Identify which cell holds the provided text, then report its [x, y] central coordinate. 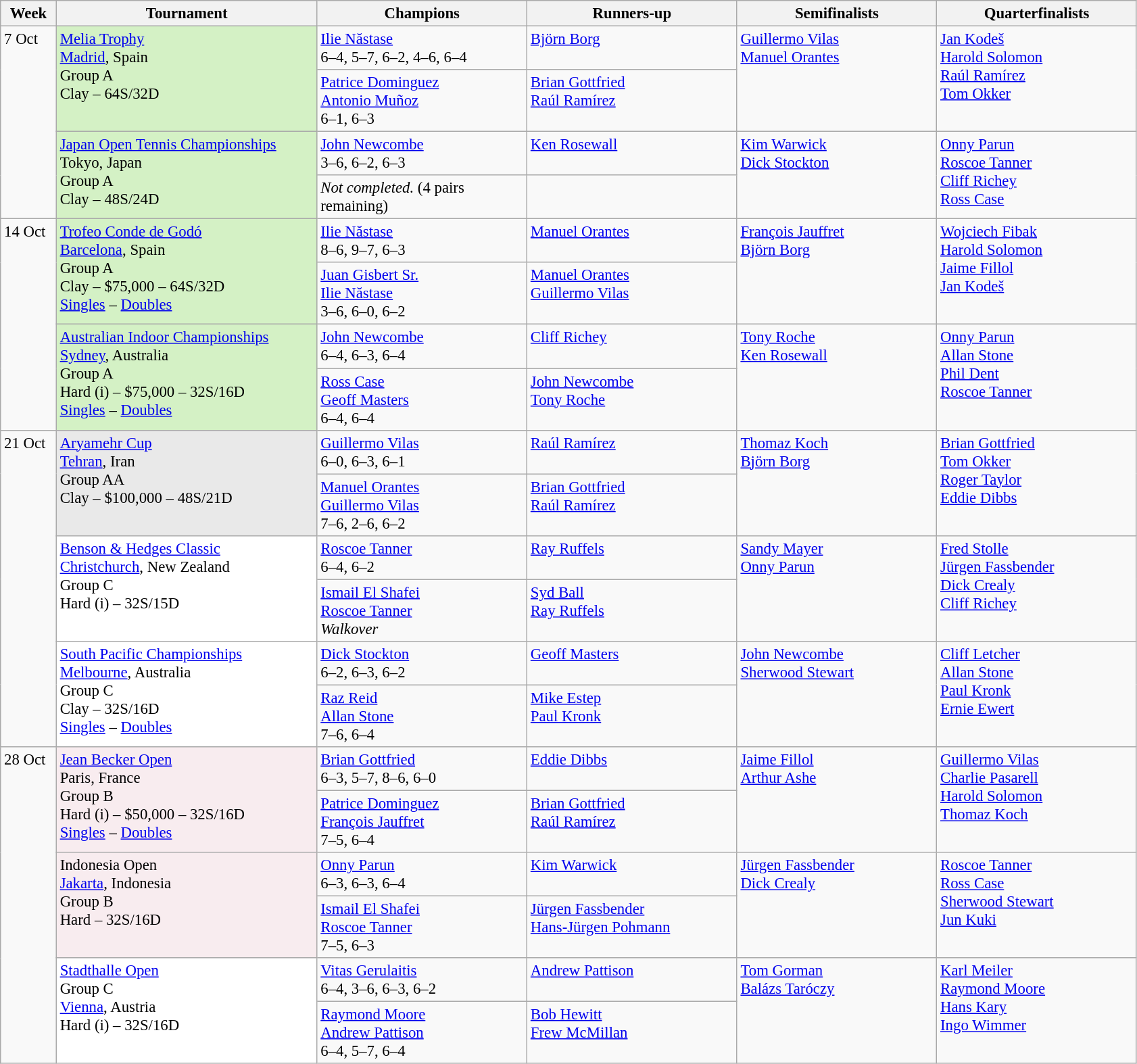
Geoff Masters [633, 664]
Japan Open Tennis Championships Tokyo, Japan Group A Clay – 48S/24D [187, 176]
Sandy Mayer Onny Parun [837, 588]
Aryamehr Cup Tehran, Iran Group AA Clay – $100,000 – 48S/21D [187, 483]
Benson & Hedges Classic Christchurch, New Zealand Group C Hard (i) – 32S/15D [187, 588]
Roscoe Tanner 6–4, 6–2 [422, 557]
Dick Stockton 6–2, 6–3, 6–2 [422, 664]
Quarterfinalists [1037, 14]
Brian Gottfried Tom Okker Roger Taylor Eddie Dibbs [1037, 483]
Onny Parun Allan Stone Phil Dent Roscoe Tanner [1037, 377]
Mike Estep Paul Kronk [633, 716]
Raz Reid Allan Stone 7–6, 6–4 [422, 716]
Trofeo Conde de Godó Barcelona, Spain Group A Clay – $75,000 – 64S/32D Singles – Doubles [187, 272]
Tournament [187, 14]
Cliff Richey [633, 346]
Andrew Pattison [633, 980]
Jaime Fillol Arthur Ashe [837, 800]
Fred Stolle Jürgen Fassbender Dick Crealy Cliff Richey [1037, 588]
Ilie Năstase 8–6, 9–7, 6–3 [422, 241]
Eddie Dibbs [633, 769]
Patrice Dominguez François Jauffret 7–5, 6–4 [422, 821]
Tony Roche Ken Rosewall [837, 377]
Syd Ball Ray Ruffels [633, 610]
Karl Meiler Raymond Moore Hans Kary Ingo Wimmer [1037, 1011]
Thomaz Koch Björn Borg [837, 483]
François Jauffret Björn Borg [837, 272]
Björn Borg [633, 49]
Runners-up [633, 14]
Jan Kodeš Harold Solomon Raúl Ramírez Tom Okker [1037, 79]
South Pacific Championships Melbourne, Australia Group C Clay – 32S/16D Singles – Doubles [187, 694]
Ray Ruffels [633, 557]
Jürgen Fassbender Hans-Jürgen Pohmann [633, 927]
Wojciech Fibak Harold Solomon Jaime Fillol Jan Kodeš [1037, 272]
Semifinalists [837, 14]
Manuel Orantes [633, 241]
Roscoe Tanner Ross Case Sherwood Stewart Jun Kuki [1037, 905]
14 Oct [28, 324]
Manuel Orantes Guillermo Vilas 7–6, 2–6, 6–2 [422, 505]
Kim Warwick [633, 875]
Manuel Orantes Guillermo Vilas [633, 293]
Kim Warwick Dick Stockton [837, 176]
Vitas Gerulaitis 6–4, 3–6, 6–3, 6–2 [422, 980]
John Newcombe Sherwood Stewart [837, 694]
Stadthalle Open Group C Vienna, Austria Hard (i) – 32S/16D [187, 1011]
Week [28, 14]
Australian Indoor Championships Sydney, Australia Group A Hard (i) – $75,000 – 32S/16D Singles – Doubles [187, 377]
John Newcombe 3–6, 6–2, 6–3 [422, 154]
Indonesia Open Jakarta, Indonesia Group B Hard – 32S/16D [187, 905]
Guillermo Vilas Charlie Pasarell Harold Solomon Thomaz Koch [1037, 800]
Cliff Letcher Allan Stone Paul Kronk Ernie Ewert [1037, 694]
Jean Becker Open Paris, France Group B Hard (i) – $50,000 – 32S/16D Singles – Doubles [187, 800]
Bob Hewitt Frew McMillan [633, 1033]
Melia Trophy Madrid, Spain Group A Clay – 64S/32D [187, 79]
Ken Rosewall [633, 154]
Patrice Dominguez Antonio Muñoz 6–1, 6–3 [422, 101]
7 Oct [28, 123]
Raúl Ramírez [633, 452]
Champions [422, 14]
Ross Case Geoff Masters 6–4, 6–4 [422, 400]
Tom Gorman Balázs Taróczy [837, 1011]
Juan Gisbert Sr. Ilie Năstase 3–6, 6–0, 6–2 [422, 293]
John Newcombe 6–4, 6–3, 6–4 [422, 346]
Ismail El Shafei Roscoe Tanner Walkover [422, 610]
Guillermo Vilas 6–0, 6–3, 6–1 [422, 452]
Brian Gottfried 6–3, 5–7, 8–6, 6–0 [422, 769]
Not completed. (4 pairs remaining) [422, 197]
21 Oct [28, 588]
28 Oct [28, 906]
Onny Parun 6–3, 6–3, 6–4 [422, 875]
Raymond Moore Andrew Pattison 6–4, 5–7, 6–4 [422, 1033]
Guillermo Vilas Manuel Orantes [837, 79]
Ismail El Shafei Roscoe Tanner 7–5, 6–3 [422, 927]
Onny Parun Roscoe Tanner Cliff Richey Ross Case [1037, 176]
Jürgen Fassbender Dick Crealy [837, 905]
John Newcombe Tony Roche [633, 400]
Ilie Năstase 6–4, 5–7, 6–2, 4–6, 6–4 [422, 49]
